Locate the cell with the specified text and output its (x, y) center coordinate. 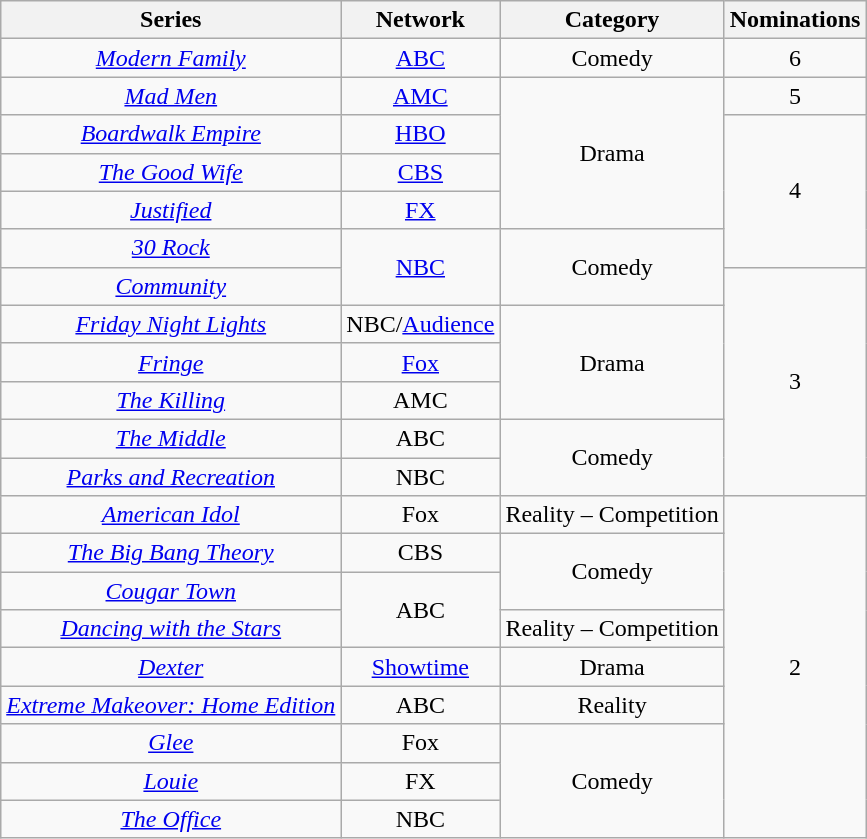
Modern Family (171, 58)
4 (795, 191)
3 (795, 381)
The Good Wife (171, 172)
Friday Night Lights (171, 324)
Network (420, 20)
Dexter (171, 667)
5 (795, 96)
Mad Men (171, 96)
Category (612, 20)
Cougar Town (171, 591)
2 (795, 668)
The Big Bang Theory (171, 553)
HBO (420, 134)
Nominations (795, 20)
NBC/Audience (420, 324)
The Middle (171, 438)
The Killing (171, 400)
Glee (171, 743)
Community (171, 286)
Series (171, 20)
American Idol (171, 515)
Boardwalk Empire (171, 134)
30 Rock (171, 248)
The Office (171, 819)
6 (795, 58)
Extreme Makeover: Home Edition (171, 705)
Fringe (171, 362)
Louie (171, 781)
Dancing with the Stars (171, 629)
Justified (171, 210)
Reality (612, 705)
Showtime (420, 667)
Parks and Recreation (171, 477)
